Capture the cell that displays the provided text and extract its (X, Y) central coordinate. 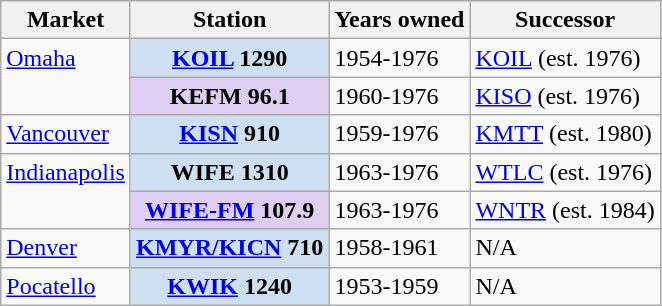
WIFE 1310 (229, 172)
WNTR (est. 1984) (565, 210)
1958-1961 (400, 248)
KEFM 96.1 (229, 96)
KISO (est. 1976) (565, 96)
1959-1976 (400, 134)
Years owned (400, 20)
KMYR/KICN 710 (229, 248)
KISN 910 (229, 134)
WIFE-FM 107.9 (229, 210)
WTLC (est. 1976) (565, 172)
Successor (565, 20)
1960-1976 (400, 96)
Denver (66, 248)
Omaha (66, 77)
KMTT (est. 1980) (565, 134)
KWIK 1240 (229, 286)
KOIL (est. 1976) (565, 58)
Market (66, 20)
KOIL 1290 (229, 58)
Station (229, 20)
Pocatello (66, 286)
Indianapolis (66, 191)
1953-1959 (400, 286)
1954-1976 (400, 58)
Vancouver (66, 134)
